Provide the [x, y] coordinate of the cell's center where the given text is located.  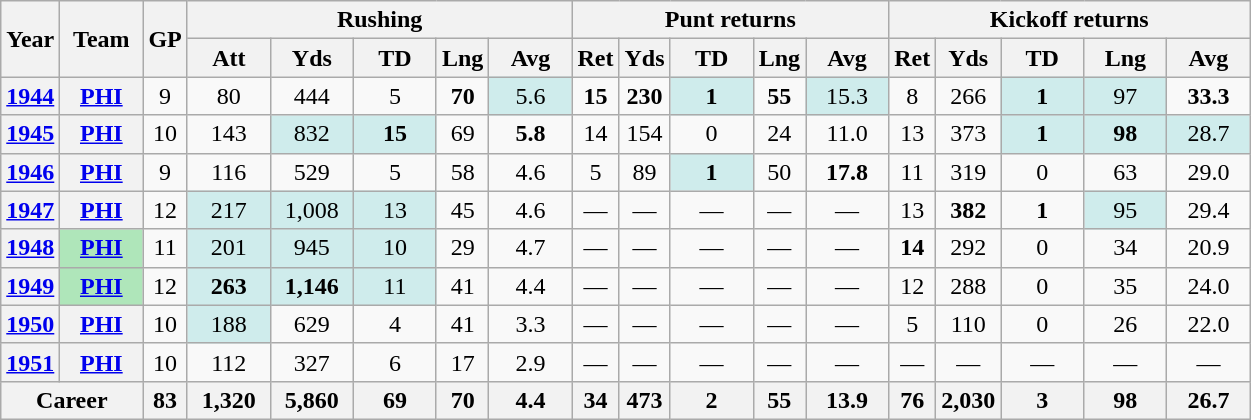
2 [712, 400]
1944 [30, 96]
97 [1126, 96]
327 [312, 362]
17.8 [848, 172]
382 [968, 210]
6 [394, 362]
24.0 [1208, 286]
1949 [30, 286]
473 [644, 400]
1946 [30, 172]
89 [644, 172]
58 [462, 172]
5,860 [312, 400]
28.7 [1208, 134]
Career [72, 400]
Year [30, 39]
13.9 [848, 400]
263 [228, 286]
Att [228, 58]
50 [779, 172]
230 [644, 96]
8 [912, 96]
266 [968, 96]
29 [462, 248]
112 [228, 362]
45 [462, 210]
319 [968, 172]
832 [312, 134]
1,008 [312, 210]
154 [644, 134]
11.0 [848, 134]
22.0 [1208, 324]
116 [228, 172]
945 [312, 248]
Rushing [380, 20]
110 [968, 324]
217 [228, 210]
529 [312, 172]
3.3 [530, 324]
188 [228, 324]
292 [968, 248]
1,320 [228, 400]
GP [165, 39]
201 [228, 248]
5.8 [530, 134]
26.7 [1208, 400]
35 [1126, 286]
20.9 [1208, 248]
Kickoff returns [1070, 20]
95 [1126, 210]
26 [1126, 324]
4 [394, 324]
1945 [30, 134]
143 [228, 134]
76 [912, 400]
288 [968, 286]
3 [1042, 400]
17 [462, 362]
80 [228, 96]
Team [102, 39]
2.9 [530, 362]
63 [1126, 172]
24 [779, 134]
5.6 [530, 96]
1,146 [312, 286]
33.3 [1208, 96]
1951 [30, 362]
29.4 [1208, 210]
629 [312, 324]
15.3 [848, 96]
Punt returns [730, 20]
373 [968, 134]
1950 [30, 324]
2,030 [968, 400]
1948 [30, 248]
29.0 [1208, 172]
444 [312, 96]
1947 [30, 210]
4.7 [530, 248]
83 [165, 400]
